Search for the cell housing the specified text and yield its [X, Y] center coordinate. 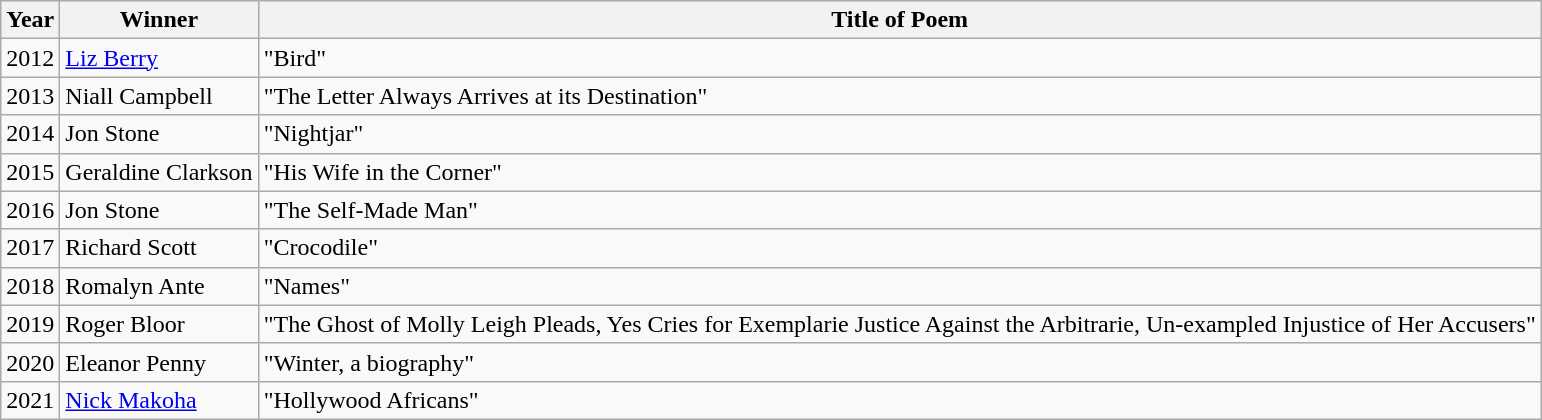
2020 [30, 362]
Romalyn Ante [159, 286]
2021 [30, 400]
Geraldine Clarkson [159, 172]
Niall Campbell [159, 96]
"Crocodile" [900, 248]
"The Self-Made Man" [900, 210]
"The Letter Always Arrives at its Destination" [900, 96]
2017 [30, 248]
2016 [30, 210]
"The Ghost of Molly Leigh Pleads, Yes Cries for Exemplarie Justice Against the Arbitrarie, Un-exampled Injustice of Her Accusers" [900, 324]
Richard Scott [159, 248]
Liz Berry [159, 58]
Year [30, 20]
2012 [30, 58]
Title of Poem [900, 20]
2018 [30, 286]
"Names" [900, 286]
Nick Makoha [159, 400]
2015 [30, 172]
"Winter, a biography" [900, 362]
"Nightjar" [900, 134]
Eleanor Penny [159, 362]
2013 [30, 96]
"Hollywood Africans" [900, 400]
"Bird" [900, 58]
Roger Bloor [159, 324]
2014 [30, 134]
2019 [30, 324]
"His Wife in the Corner" [900, 172]
Winner [159, 20]
